Output the (X, Y) coordinate of the center of the cell containing the given text.  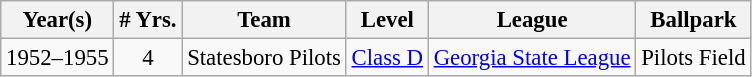
4 (148, 58)
Year(s) (58, 20)
Georgia State League (532, 58)
Statesboro Pilots (264, 58)
Team (264, 20)
# Yrs. (148, 20)
Pilots Field (694, 58)
1952–1955 (58, 58)
Level (387, 20)
Class D (387, 58)
League (532, 20)
Ballpark (694, 20)
